For the text-containing cell, return its midpoint in (x, y) coordinate format. 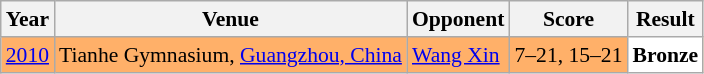
Opponent (458, 19)
7–21, 15–21 (568, 55)
2010 (28, 55)
Bronze (666, 55)
Tianhe Gymnasium, Guangzhou, China (230, 55)
Venue (230, 19)
Result (666, 19)
Wang Xin (458, 55)
Year (28, 19)
Score (568, 19)
